Find where the given text appears and provide that cell's center as [X, Y] coordinate. 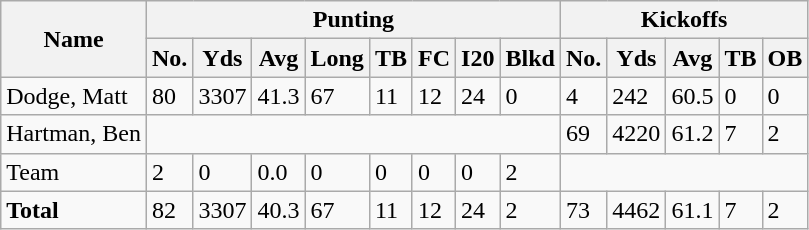
80 [169, 96]
60.5 [692, 96]
FC [434, 58]
Team [74, 172]
69 [583, 134]
61.1 [692, 210]
Kickoffs [684, 20]
0.0 [278, 172]
Punting [353, 20]
4 [583, 96]
Dodge, Matt [74, 96]
61.2 [692, 134]
41.3 [278, 96]
Total [74, 210]
Long [337, 58]
40.3 [278, 210]
4220 [636, 134]
Blkd [530, 58]
73 [583, 210]
4462 [636, 210]
Hartman, Ben [74, 134]
82 [169, 210]
OB [785, 58]
Name [74, 39]
I20 [478, 58]
242 [636, 96]
